Search for the cell housing the specified text and yield its (x, y) center coordinate. 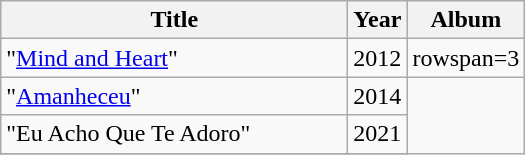
rowspan=3 (466, 58)
2021 (378, 134)
Year (378, 20)
"Mind and Heart" (174, 58)
Album (466, 20)
"Amanheceu" (174, 96)
2012 (378, 58)
2014 (378, 96)
"Eu Acho Que Te Adoro" (174, 134)
Title (174, 20)
